Capture the cell that displays the provided text and extract its (x, y) central coordinate. 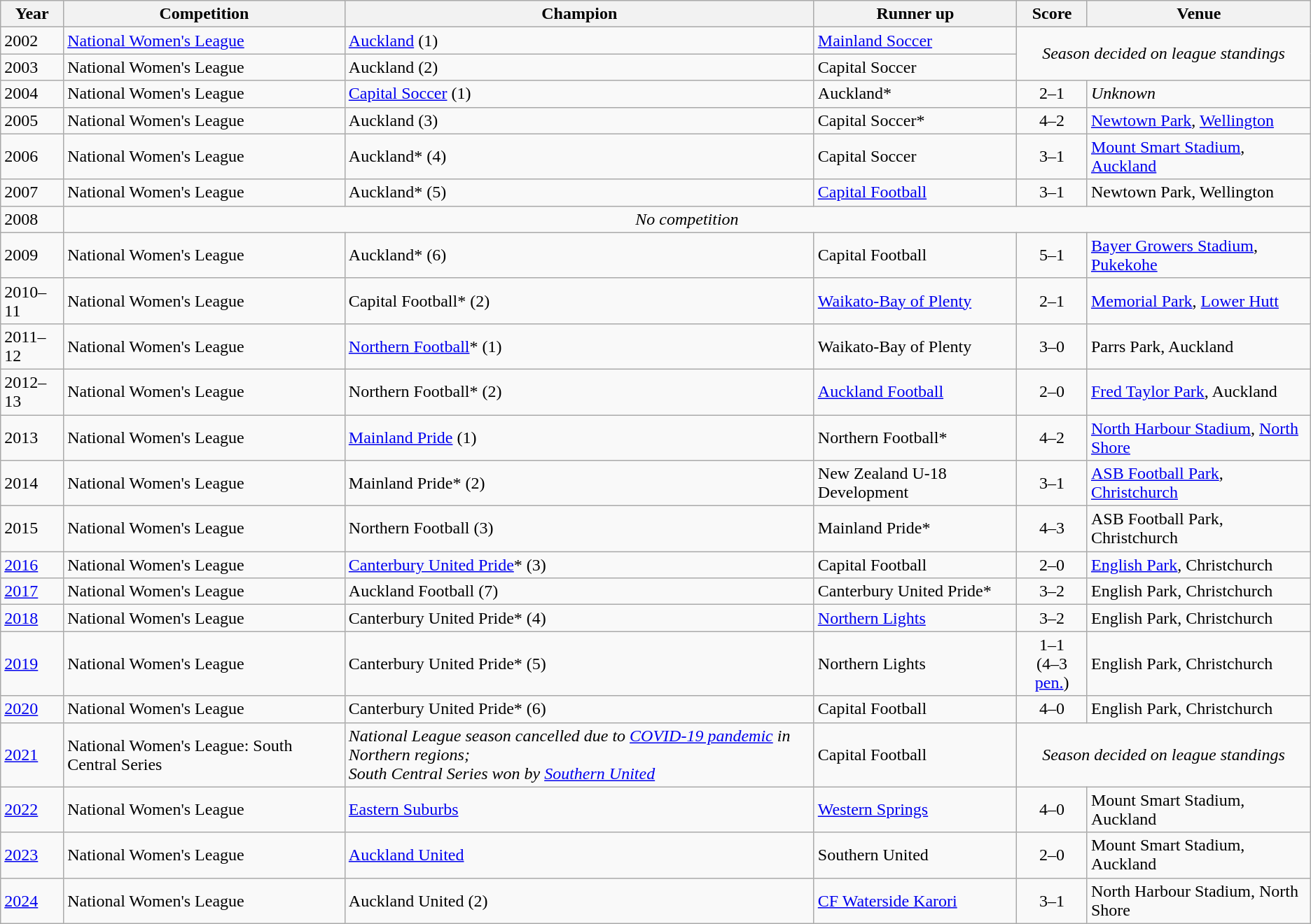
Auckland* (5) (579, 192)
Auckland (1) (579, 41)
Mainland Pride* (2) (579, 483)
Canterbury United Pride* (4) (579, 618)
Auckland United (579, 855)
Champion (579, 14)
2023 (32, 855)
2005 (32, 120)
2014 (32, 483)
Score (1052, 14)
Parrs Park, Auckland (1199, 346)
5–1 (1052, 255)
New Zealand U-18 Development (915, 483)
Bayer Growers Stadium, Pukekohe (1199, 255)
National Women's League: South Central Series (204, 755)
4–3 (1052, 529)
Western Springs (915, 809)
Canterbury United Pride* (6) (579, 709)
Venue (1199, 14)
2002 (32, 41)
2011–12 (32, 346)
Year (32, 14)
2022 (32, 809)
Northern Football* (1) (579, 346)
Mainland Soccer (915, 41)
1–1(4–3 pen.) (1052, 664)
Capital Football* (2) (579, 301)
2004 (32, 94)
2006 (32, 157)
Auckland* (4) (579, 157)
Southern United (915, 855)
Auckland United (2) (579, 900)
2016 (32, 565)
Competition (204, 14)
2017 (32, 591)
2024 (32, 900)
Canterbury United Pride* (5) (579, 664)
Capital Soccer* (915, 120)
2007 (32, 192)
Auckland* (915, 94)
2015 (32, 529)
2019 (32, 664)
Auckland (3) (579, 120)
2012–13 (32, 392)
2003 (32, 67)
Northern Football (3) (579, 529)
Auckland (2) (579, 67)
2013 (32, 437)
Eastern Suburbs (579, 809)
Canterbury United Pride* (915, 591)
Fred Taylor Park, Auckland (1199, 392)
2008 (32, 219)
Auckland Football (915, 392)
2021 (32, 755)
CF Waterside Karori (915, 900)
Capital Soccer (1) (579, 94)
Northern Football* (2) (579, 392)
Mainland Pride* (915, 529)
National League season cancelled due to COVID-19 pandemic in Northern regions; South Central Series won by Southern United (579, 755)
2010–11 (32, 301)
Auckland Football (7) (579, 591)
Mainland Pride (1) (579, 437)
2018 (32, 618)
Unknown (1199, 94)
3–0 (1052, 346)
Northern Football* (915, 437)
Auckland* (6) (579, 255)
2020 (32, 709)
Canterbury United Pride* (3) (579, 565)
Runner up (915, 14)
No competition (688, 219)
Memorial Park, Lower Hutt (1199, 301)
2009 (32, 255)
